Identify which cell holds the provided text, then report its (X, Y) central coordinate. 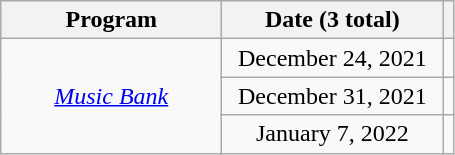
December 24, 2021 (332, 58)
Music Bank (112, 96)
December 31, 2021 (332, 96)
Date (3 total) (332, 20)
Program (112, 20)
January 7, 2022 (332, 134)
